Pinpoint the cell where the given text exists, returning its (x, y) midpoint coordinate. 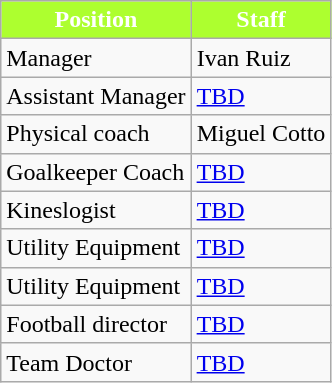
Physical coach (96, 134)
Assistant Manager (96, 96)
Football director (96, 324)
Kineslogist (96, 210)
Manager (96, 58)
Ivan Ruiz (261, 58)
Team Doctor (96, 362)
Miguel Cotto (261, 134)
Goalkeeper Coach (96, 172)
Staff (261, 20)
Position (96, 20)
